Identify which cell holds the provided text, then report its (x, y) central coordinate. 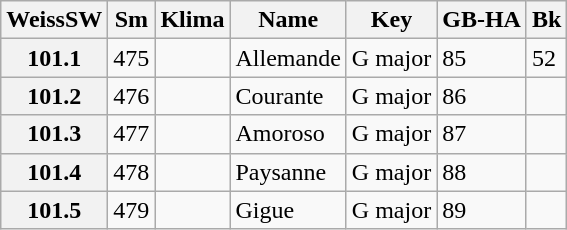
476 (132, 96)
478 (132, 172)
Klima (192, 20)
86 (482, 96)
Key (391, 20)
85 (482, 58)
475 (132, 58)
WeissSW (54, 20)
101.1 (54, 58)
GB-HA (482, 20)
Allemande (288, 58)
Bk (546, 20)
101.4 (54, 172)
477 (132, 134)
87 (482, 134)
101.5 (54, 210)
Paysanne (288, 172)
Sm (132, 20)
Courante (288, 96)
52 (546, 58)
Amoroso (288, 134)
88 (482, 172)
Gigue (288, 210)
479 (132, 210)
Name (288, 20)
101.2 (54, 96)
89 (482, 210)
101.3 (54, 134)
